Determine the [x, y] coordinate at the center of the cell enclosing the given text.  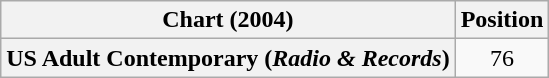
Position [502, 20]
US Adult Contemporary (Radio & Records) [228, 58]
76 [502, 58]
Chart (2004) [228, 20]
